Scan for the cell matching the given text and deliver its [X, Y] coordinate at center. 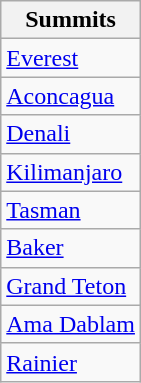
Grand Teton [71, 286]
Everest [71, 58]
Tasman [71, 210]
Aconcagua [71, 96]
Summits [71, 20]
Baker [71, 248]
Ama Dablam [71, 324]
Denali [71, 134]
Kilimanjaro [71, 172]
Rainier [71, 362]
